Provide the [X, Y] coordinate of the cell's center where the given text is located.  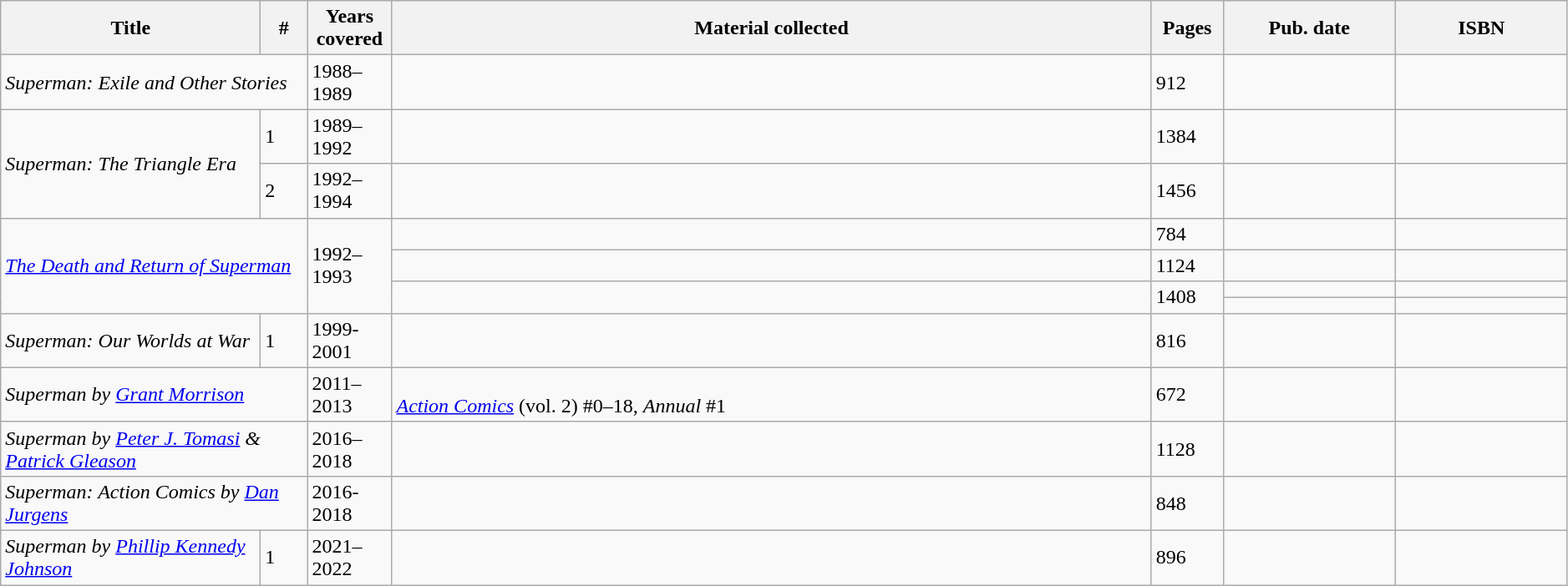
Superman: Action Comics by Dan Jurgens [154, 503]
1128 [1187, 449]
1992–1993 [349, 265]
Action Comics (vol. 2) #0–18, Annual #1 [772, 394]
Superman: Our Worlds at War [130, 341]
1124 [1187, 265]
1992–1994 [349, 190]
1456 [1187, 190]
Material collected [772, 28]
672 [1187, 394]
Superman: Exile and Other Stories [154, 82]
896 [1187, 558]
1988–1989 [349, 82]
Superman: The Triangle Era [130, 164]
2016-2018 [349, 503]
ISBN [1481, 28]
1384 [1187, 137]
Pub. date [1309, 28]
The Death and Return of Superman [154, 265]
784 [1187, 234]
2021–2022 [349, 558]
2011–2013 [349, 394]
1989–1992 [349, 137]
2016–2018 [349, 449]
Superman by Peter J. Tomasi & Patrick Gleason [154, 449]
1408 [1187, 297]
Superman by Grant Morrison [154, 394]
Pages [1187, 28]
816 [1187, 341]
2 [284, 190]
1999-2001 [349, 341]
Years covered [349, 28]
912 [1187, 82]
# [284, 28]
Title [130, 28]
848 [1187, 503]
Superman by Phillip Kennedy Johnson [130, 558]
